Scan for the cell matching the given text and deliver its (X, Y) coordinate at center. 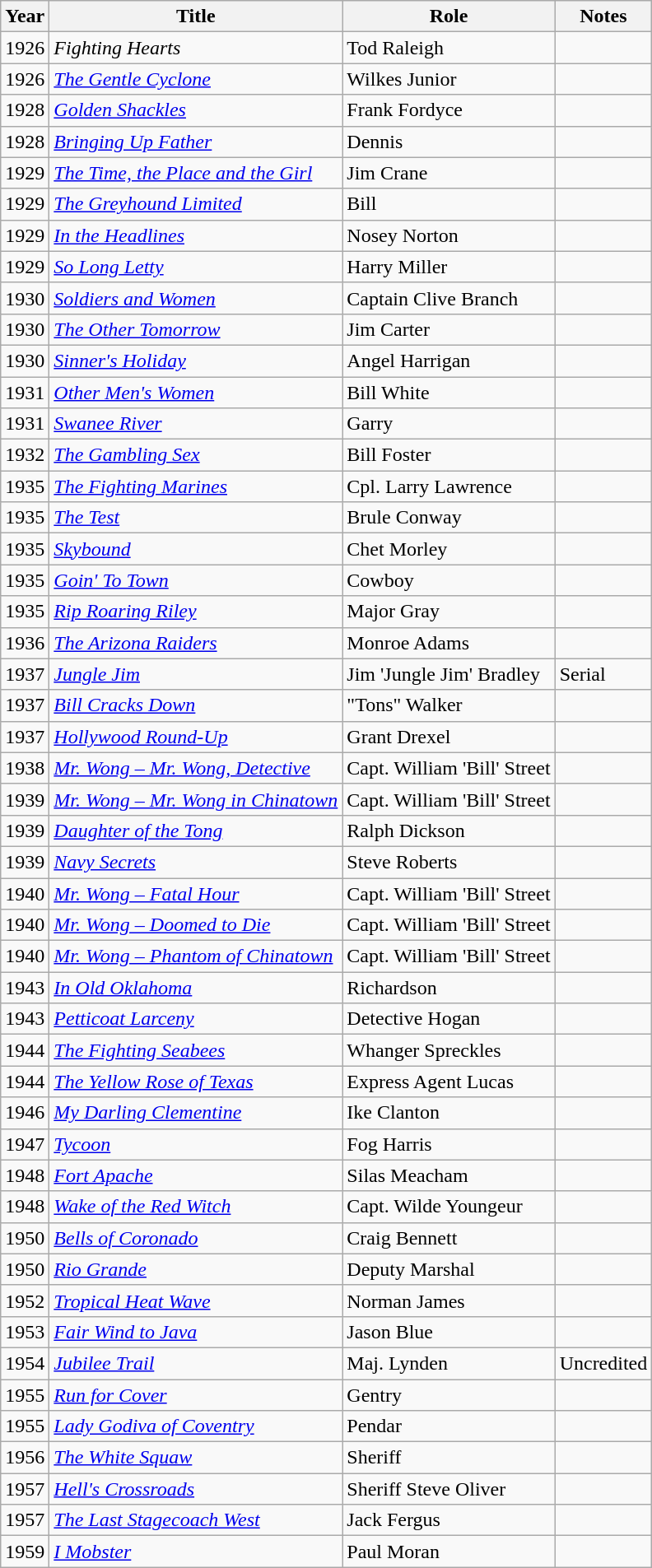
In Old Oklahoma (196, 988)
The Fighting Seabees (196, 1050)
1947 (25, 1144)
Whanger Spreckles (449, 1050)
Frank Fordyce (449, 110)
Wilkes Junior (449, 79)
Petticoat Larceny (196, 1019)
Mr. Wong – Mr. Wong, Detective (196, 768)
Norman James (449, 1300)
Bells of Coronado (196, 1238)
Grant Drexel (449, 737)
Skybound (196, 549)
Steve Roberts (449, 862)
Fog Harris (449, 1144)
Captain Clive Branch (449, 298)
Jim 'Jungle Jim' Bradley (449, 674)
Tycoon (196, 1144)
Capt. Wilde Youngeur (449, 1207)
Goin' To Town (196, 580)
Title (196, 16)
Notes (603, 16)
Detective Hogan (449, 1019)
Ralph Dickson (449, 831)
Paul Moran (449, 1552)
Fort Apache (196, 1175)
Garry (449, 424)
Cowboy (449, 580)
The White Squaw (196, 1458)
Bill (449, 204)
Mr. Wong – Fatal Hour (196, 893)
The Fighting Marines (196, 486)
Uncredited (603, 1363)
Angel Harrigan (449, 361)
Sheriff (449, 1458)
Jubilee Trail (196, 1363)
Deputy Marshal (449, 1269)
Bill White (449, 393)
The Other Tomorrow (196, 329)
Golden Shackles (196, 110)
1952 (25, 1300)
Run for Cover (196, 1395)
Sheriff Steve Oliver (449, 1489)
Nosey Norton (449, 235)
1946 (25, 1113)
Richardson (449, 988)
The Gambling Sex (196, 455)
Tod Raleigh (449, 48)
Brule Conway (449, 518)
The Last Stagecoach West (196, 1520)
Monroe Adams (449, 643)
Year (25, 16)
1956 (25, 1458)
Pendar (449, 1426)
Role (449, 16)
So Long Letty (196, 267)
Jim Carter (449, 329)
Tropical Heat Wave (196, 1300)
Jason Blue (449, 1332)
Gentry (449, 1395)
The Time, the Place and the Girl (196, 173)
Wake of the Red Witch (196, 1207)
Harry Miller (449, 267)
Mr. Wong – Doomed to Die (196, 925)
Soldiers and Women (196, 298)
1953 (25, 1332)
Mr. Wong – Phantom of Chinatown (196, 956)
Lady Godiva of Coventry (196, 1426)
Mr. Wong – Mr. Wong in Chinatown (196, 799)
The Greyhound Limited (196, 204)
Other Men's Women (196, 393)
Sinner's Holiday (196, 361)
Silas Meacham (449, 1175)
Bill Foster (449, 455)
Major Gray (449, 612)
Chet Morley (449, 549)
The Yellow Rose of Texas (196, 1082)
1936 (25, 643)
Ike Clanton (449, 1113)
1954 (25, 1363)
1938 (25, 768)
Maj. Lynden (449, 1363)
Daughter of the Tong (196, 831)
In the Headlines (196, 235)
My Darling Clementine (196, 1113)
I Mobster (196, 1552)
Hollywood Round-Up (196, 737)
Fighting Hearts (196, 48)
Bringing Up Father (196, 142)
Craig Bennett (449, 1238)
Navy Secrets (196, 862)
Hell's Crossroads (196, 1489)
Fair Wind to Java (196, 1332)
Jack Fergus (449, 1520)
1932 (25, 455)
Rio Grande (196, 1269)
1959 (25, 1552)
Dennis (449, 142)
Rip Roaring Riley (196, 612)
The Arizona Raiders (196, 643)
"Tons" Walker (449, 705)
The Test (196, 518)
Jungle Jim (196, 674)
Swanee River (196, 424)
Bill Cracks Down (196, 705)
Jim Crane (449, 173)
The Gentle Cyclone (196, 79)
Cpl. Larry Lawrence (449, 486)
Express Agent Lucas (449, 1082)
Serial (603, 674)
